Detect which cell encompasses the target text, then output its [X, Y] center coordinate. 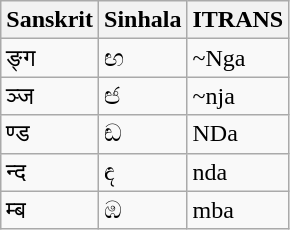
ITRANS [238, 20]
ण्ड [50, 134]
ඹ [143, 210]
~Nga [238, 58]
ඦ [143, 96]
ञ्ज [50, 96]
Sanskrit [50, 20]
mba [238, 210]
म्ब [50, 210]
NDa [238, 134]
ඳ [143, 172]
Sinhala [143, 20]
न्द [50, 172]
ඬ [143, 134]
ङ्ग [50, 58]
nda [238, 172]
~nja [238, 96]
ඟ [143, 58]
